Return the [X, Y] coordinate for the center point of the cell that contains the specified text.  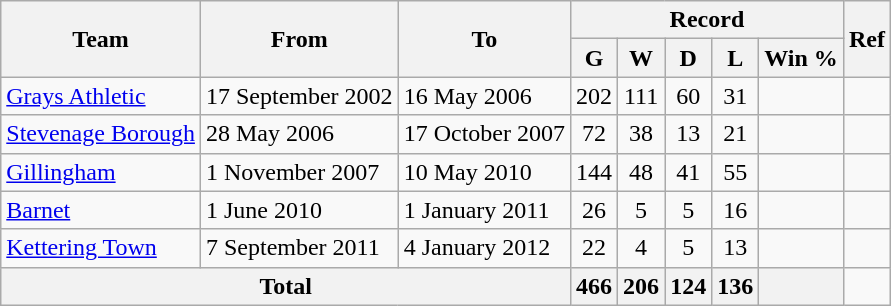
1 June 2010 [299, 210]
22 [594, 248]
From [299, 39]
Gillingham [101, 172]
Ref [866, 39]
Win % [802, 58]
466 [594, 286]
Stevenage Borough [101, 134]
55 [736, 172]
26 [594, 210]
16 May 2006 [484, 96]
Record [706, 20]
To [484, 39]
31 [736, 96]
4 [642, 248]
202 [594, 96]
Kettering Town [101, 248]
L [736, 58]
48 [642, 172]
16 [736, 210]
60 [688, 96]
D [688, 58]
111 [642, 96]
72 [594, 134]
38 [642, 134]
21 [736, 134]
28 May 2006 [299, 134]
Total [286, 286]
Grays Athletic [101, 96]
144 [594, 172]
10 May 2010 [484, 172]
7 September 2011 [299, 248]
17 September 2002 [299, 96]
G [594, 58]
4 January 2012 [484, 248]
206 [642, 286]
17 October 2007 [484, 134]
Barnet [101, 210]
41 [688, 172]
1 January 2011 [484, 210]
W [642, 58]
1 November 2007 [299, 172]
124 [688, 286]
Team [101, 39]
136 [736, 286]
